Determine the (x, y) coordinate at the center of the cell enclosing the given text.  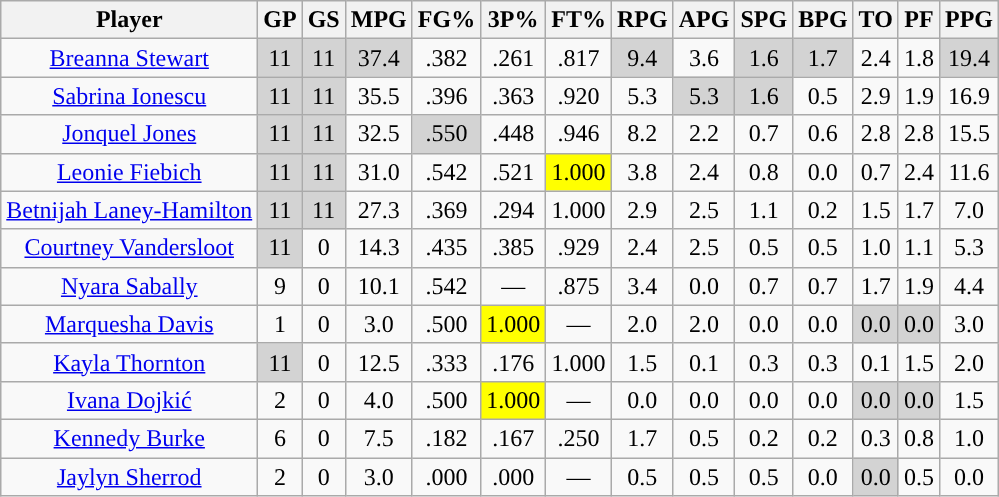
7.5 (378, 438)
16.9 (968, 96)
9.4 (642, 58)
PF (918, 20)
.182 (446, 438)
6 (280, 438)
.261 (514, 58)
.448 (514, 134)
3.4 (642, 286)
7.0 (968, 210)
.385 (514, 248)
TO (876, 20)
APG (704, 20)
19.4 (968, 58)
PPG (968, 20)
.363 (514, 96)
4.4 (968, 286)
0.6 (823, 134)
Jonquel Jones (130, 134)
12.5 (378, 362)
11.6 (968, 172)
Marquesha Davis (130, 324)
GS (324, 20)
Player (130, 20)
37.4 (378, 58)
.875 (579, 286)
.521 (514, 172)
.369 (446, 210)
.946 (579, 134)
3.6 (704, 58)
Courtney Vandersloot (130, 248)
.333 (446, 362)
9 (280, 286)
.176 (514, 362)
Jaylyn Sherrod (130, 477)
BPG (823, 20)
32.5 (378, 134)
.817 (579, 58)
.250 (579, 438)
1.8 (918, 58)
2.2 (704, 134)
Ivana Dojkić (130, 400)
.294 (514, 210)
.929 (579, 248)
31.0 (378, 172)
15.5 (968, 134)
FG% (446, 20)
35.5 (378, 96)
.435 (446, 248)
.550 (446, 134)
GP (280, 20)
Nyara Sabally (130, 286)
3.8 (642, 172)
.920 (579, 96)
FT% (579, 20)
Kennedy Burke (130, 438)
Sabrina Ionescu (130, 96)
14.3 (378, 248)
Kayla Thornton (130, 362)
27.3 (378, 210)
.167 (514, 438)
Leonie Fiebich (130, 172)
8.2 (642, 134)
SPG (764, 20)
RPG (642, 20)
Breanna Stewart (130, 58)
.396 (446, 96)
4.0 (378, 400)
10.1 (378, 286)
Betnijah Laney-Hamilton (130, 210)
.382 (446, 58)
1 (280, 324)
MPG (378, 20)
3P% (514, 20)
